Detect which cell encompasses the target text, then output its (X, Y) center coordinate. 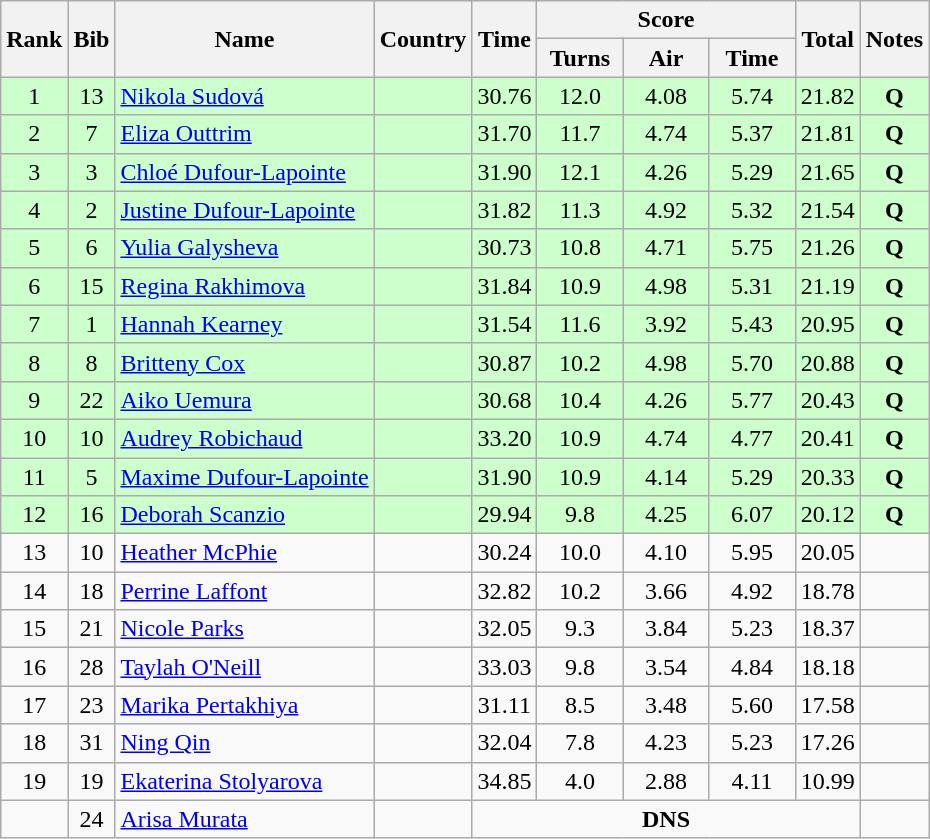
31.54 (504, 324)
31.82 (504, 210)
11.6 (580, 324)
Notes (894, 39)
Aiko Uemura (244, 400)
32.82 (504, 591)
30.24 (504, 553)
20.43 (828, 400)
5.77 (752, 400)
11.7 (580, 134)
29.94 (504, 515)
21.65 (828, 172)
Perrine Laffont (244, 591)
5.74 (752, 96)
17.26 (828, 743)
Nikola Sudová (244, 96)
4.25 (666, 515)
3.48 (666, 705)
3.66 (666, 591)
Rank (34, 39)
5.75 (752, 248)
Country (423, 39)
22 (92, 400)
5.43 (752, 324)
Ning Qin (244, 743)
5.70 (752, 362)
5.60 (752, 705)
Eliza Outtrim (244, 134)
Air (666, 58)
31.84 (504, 286)
4.11 (752, 781)
33.03 (504, 667)
20.95 (828, 324)
20.33 (828, 477)
18.37 (828, 629)
21.81 (828, 134)
20.12 (828, 515)
6.07 (752, 515)
Heather McPhie (244, 553)
5.95 (752, 553)
30.76 (504, 96)
18.18 (828, 667)
3.84 (666, 629)
Ekaterina Stolyarova (244, 781)
Maxime Dufour-Lapointe (244, 477)
Audrey Robichaud (244, 438)
20.05 (828, 553)
Total (828, 39)
5.32 (752, 210)
30.87 (504, 362)
Britteny Cox (244, 362)
20.88 (828, 362)
3.54 (666, 667)
33.20 (504, 438)
4 (34, 210)
DNS (666, 819)
3.92 (666, 324)
9.3 (580, 629)
10.99 (828, 781)
17.58 (828, 705)
12.1 (580, 172)
Nicole Parks (244, 629)
18.78 (828, 591)
9 (34, 400)
5.31 (752, 286)
21.82 (828, 96)
Hannah Kearney (244, 324)
7.8 (580, 743)
20.41 (828, 438)
34.85 (504, 781)
11.3 (580, 210)
14 (34, 591)
Deborah Scanzio (244, 515)
30.68 (504, 400)
28 (92, 667)
12.0 (580, 96)
4.84 (752, 667)
21.54 (828, 210)
Regina Rakhimova (244, 286)
Score (666, 20)
4.10 (666, 553)
4.08 (666, 96)
5.37 (752, 134)
4.23 (666, 743)
Arisa Murata (244, 819)
Bib (92, 39)
30.73 (504, 248)
24 (92, 819)
8.5 (580, 705)
32.04 (504, 743)
Taylah O'Neill (244, 667)
Justine Dufour-Lapointe (244, 210)
32.05 (504, 629)
10.4 (580, 400)
Chloé Dufour-Lapointe (244, 172)
Yulia Galysheva (244, 248)
10.0 (580, 553)
10.8 (580, 248)
21 (92, 629)
4.77 (752, 438)
Name (244, 39)
Marika Pertakhiya (244, 705)
21.26 (828, 248)
31 (92, 743)
4.14 (666, 477)
11 (34, 477)
Turns (580, 58)
12 (34, 515)
17 (34, 705)
2.88 (666, 781)
31.70 (504, 134)
21.19 (828, 286)
4.71 (666, 248)
4.0 (580, 781)
23 (92, 705)
31.11 (504, 705)
